Locate the cell with the specified text and output its (x, y) center coordinate. 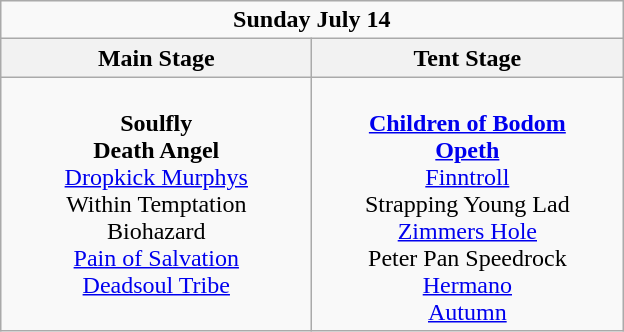
Sunday July 14 (312, 20)
Tent Stage (468, 58)
Children of Bodom Opeth Finntroll Strapping Young Lad Zimmers Hole Peter Pan Speedrock Hermano Autumn (468, 204)
Main Stage (156, 58)
Soulfly Death Angel Dropkick Murphys Within Temptation Biohazard Pain of Salvation Deadsoul Tribe (156, 204)
